For the text-containing cell, return its midpoint in (x, y) coordinate format. 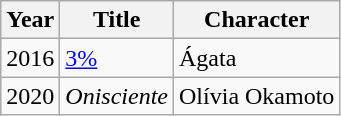
Title (117, 20)
Year (30, 20)
3% (117, 58)
2016 (30, 58)
Character (257, 20)
2020 (30, 96)
Onisciente (117, 96)
Ágata (257, 58)
Olívia Okamoto (257, 96)
